Provide the [X, Y] coordinate of the cell's center where the given text is located.  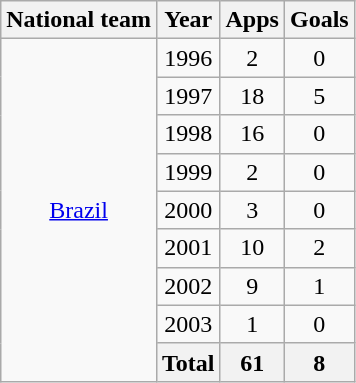
National team [79, 20]
16 [252, 134]
2001 [188, 248]
Goals [319, 20]
Brazil [79, 210]
Total [188, 362]
Apps [252, 20]
2002 [188, 286]
61 [252, 362]
8 [319, 362]
3 [252, 210]
2000 [188, 210]
10 [252, 248]
2003 [188, 324]
1998 [188, 134]
Year [188, 20]
18 [252, 96]
5 [319, 96]
9 [252, 286]
1996 [188, 58]
1997 [188, 96]
1999 [188, 172]
